From the cell containing the given text, extract its center point as [x, y] coordinate. 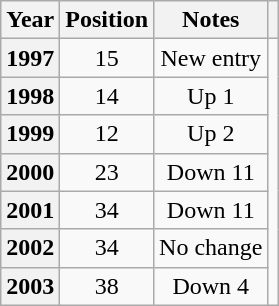
Down 4 [211, 286]
2002 [30, 248]
15 [107, 58]
1999 [30, 134]
38 [107, 286]
Up 2 [211, 134]
2003 [30, 286]
Position [107, 20]
New entry [211, 58]
1998 [30, 96]
Year [30, 20]
Up 1 [211, 96]
1997 [30, 58]
2001 [30, 210]
2000 [30, 172]
23 [107, 172]
Notes [211, 20]
14 [107, 96]
No change [211, 248]
12 [107, 134]
